Scan for the cell matching the given text and deliver its (X, Y) coordinate at center. 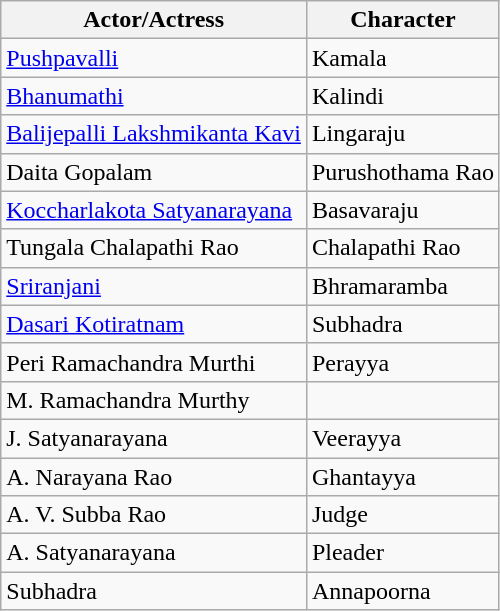
Character (402, 20)
Purushothama Rao (402, 172)
A. V. Subba Rao (154, 515)
Bhanumathi (154, 96)
Sriranjani (154, 286)
Perayya (402, 362)
Kalindi (402, 96)
Pushpavalli (154, 58)
Dasari Kotiratnam (154, 324)
A. Satyanarayana (154, 553)
Annapoorna (402, 591)
Actor/Actress (154, 20)
Basavaraju (402, 210)
J. Satyanarayana (154, 438)
Judge (402, 515)
Tungala Chalapathi Rao (154, 248)
Balijepalli Lakshmikanta Kavi (154, 134)
Daita Gopalam (154, 172)
Ghantayya (402, 477)
Lingaraju (402, 134)
M. Ramachandra Murthy (154, 400)
Kamala (402, 58)
Peri Ramachandra Murthi (154, 362)
Koccharlakota Satyanarayana (154, 210)
Pleader (402, 553)
Veerayya (402, 438)
Chalapathi Rao (402, 248)
Bhramaramba (402, 286)
A. Narayana Rao (154, 477)
